Capture the cell that displays the provided text and extract its [X, Y] central coordinate. 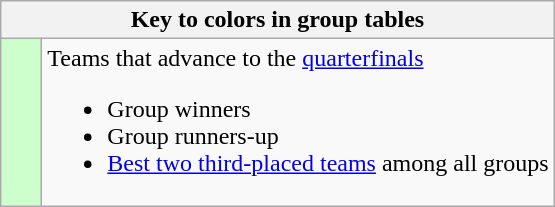
Teams that advance to the quarterfinalsGroup winnersGroup runners-upBest two third-placed teams among all groups [298, 122]
Key to colors in group tables [278, 20]
